Return (x, y) of the center of cell containing provided text 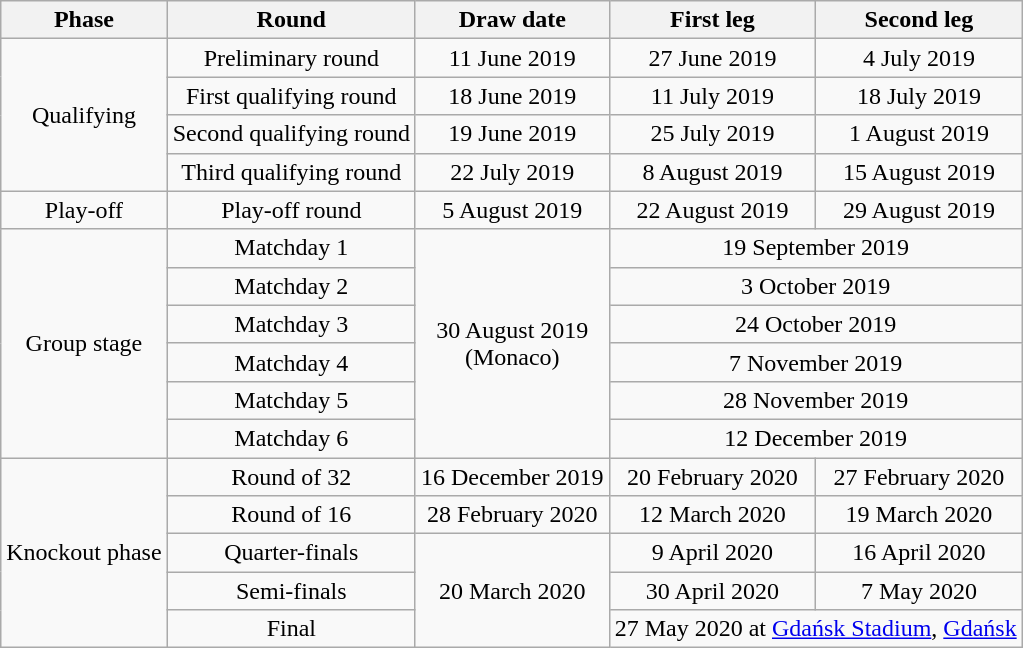
3 October 2019 (816, 286)
Final (291, 629)
18 June 2019 (512, 96)
1 August 2019 (920, 134)
Quarter-finals (291, 553)
22 July 2019 (512, 172)
7 May 2020 (920, 591)
5 August 2019 (512, 210)
Qualifying (84, 115)
Second qualifying round (291, 134)
Matchday 5 (291, 400)
7 November 2019 (816, 362)
19 September 2019 (816, 248)
16 December 2019 (512, 477)
24 October 2019 (816, 324)
27 May 2020 at Gdańsk Stadium, Gdańsk (816, 629)
11 June 2019 (512, 58)
Play-off (84, 210)
20 March 2020 (512, 591)
First qualifying round (291, 96)
18 July 2019 (920, 96)
19 March 2020 (920, 515)
Phase (84, 20)
Knockout phase (84, 553)
Semi-finals (291, 591)
30 April 2020 (712, 591)
First leg (712, 20)
Draw date (512, 20)
15 August 2019 (920, 172)
Matchday 3 (291, 324)
Second leg (920, 20)
16 April 2020 (920, 553)
8 August 2019 (712, 172)
25 July 2019 (712, 134)
29 August 2019 (920, 210)
Round (291, 20)
Round of 32 (291, 477)
Matchday 1 (291, 248)
12 December 2019 (816, 438)
Preliminary round (291, 58)
28 November 2019 (816, 400)
22 August 2019 (712, 210)
Matchday 2 (291, 286)
Matchday 6 (291, 438)
Third qualifying round (291, 172)
20 February 2020 (712, 477)
4 July 2019 (920, 58)
12 March 2020 (712, 515)
11 July 2019 (712, 96)
Play-off round (291, 210)
28 February 2020 (512, 515)
30 August 2019(Monaco) (512, 343)
27 June 2019 (712, 58)
27 February 2020 (920, 477)
Group stage (84, 343)
Round of 16 (291, 515)
19 June 2019 (512, 134)
Matchday 4 (291, 362)
9 April 2020 (712, 553)
